Detect which cell encompasses the target text, then output its (x, y) center coordinate. 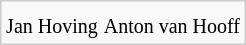
Anton van Hooff (172, 25)
Jan Hoving (52, 25)
